Pinpoint the cell where the given text exists, returning its [x, y] midpoint coordinate. 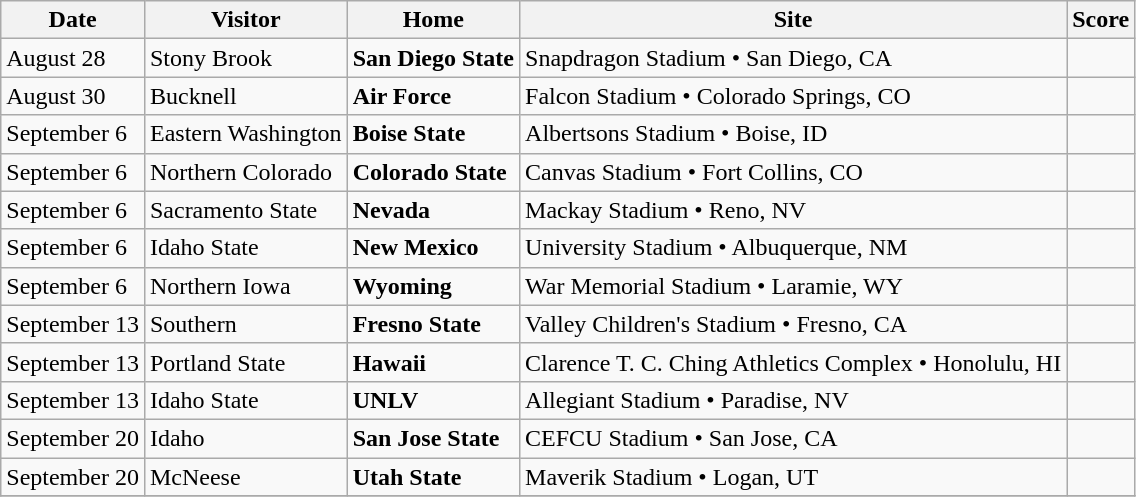
Fresno State [433, 324]
Southern [246, 324]
Air Force [433, 96]
Albertsons Stadium • Boise, ID [794, 134]
August 28 [73, 58]
Stony Brook [246, 58]
Clarence T. C. Ching Athletics Complex • Honolulu, HI [794, 362]
Date [73, 20]
San Diego State [433, 58]
University Stadium • Albuquerque, NM [794, 248]
San Jose State [433, 438]
Valley Children's Stadium • Fresno, CA [794, 324]
Northern Iowa [246, 286]
August 30 [73, 96]
Northern Colorado [246, 172]
Boise State [433, 134]
UNLV [433, 400]
Colorado State [433, 172]
Utah State [433, 477]
Bucknell [246, 96]
Snapdragon Stadium • San Diego, CA [794, 58]
CEFCU Stadium • San Jose, CA [794, 438]
Portland State [246, 362]
Allegiant Stadium • Paradise, NV [794, 400]
Idaho [246, 438]
Eastern Washington [246, 134]
Wyoming [433, 286]
Visitor [246, 20]
Mackay Stadium • Reno, NV [794, 210]
Canvas Stadium • Fort Collins, CO [794, 172]
Sacramento State [246, 210]
Score [1101, 20]
Nevada [433, 210]
Home [433, 20]
Site [794, 20]
New Mexico [433, 248]
War Memorial Stadium • Laramie, WY [794, 286]
McNeese [246, 477]
Falcon Stadium • Colorado Springs, CO [794, 96]
Hawaii [433, 362]
Maverik Stadium • Logan, UT [794, 477]
